Pinpoint the cell where the given text exists, returning its (X, Y) midpoint coordinate. 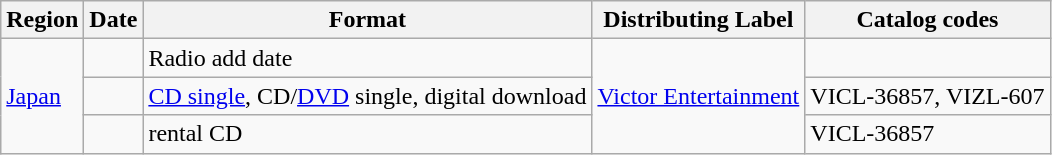
Region (42, 20)
Date (114, 20)
CD single, CD/DVD single, digital download (368, 96)
VICL-36857, VIZL-607 (928, 96)
VICL-36857 (928, 134)
rental CD (368, 134)
Format (368, 20)
Victor Entertainment (698, 96)
Catalog codes (928, 20)
Japan (42, 96)
Distributing Label (698, 20)
Radio add date (368, 58)
